Return (X, Y) of the center of cell containing provided text 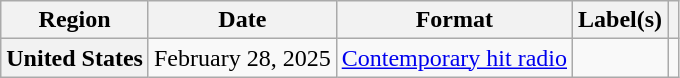
February 28, 2025 (242, 58)
Region (75, 20)
Date (242, 20)
Format (454, 20)
Label(s) (620, 20)
United States (75, 58)
Contemporary hit radio (454, 58)
